From the cell containing the given text, extract its center point as (x, y) coordinate. 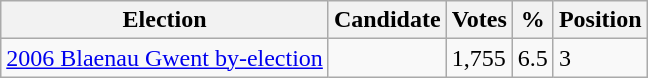
6.5 (532, 58)
Votes (479, 20)
2006 Blaenau Gwent by-election (165, 58)
Candidate (387, 20)
Election (165, 20)
% (532, 20)
Position (600, 20)
1,755 (479, 58)
3 (600, 58)
